Extract the (x, y) coordinate from the center of the cell holding the provided text.  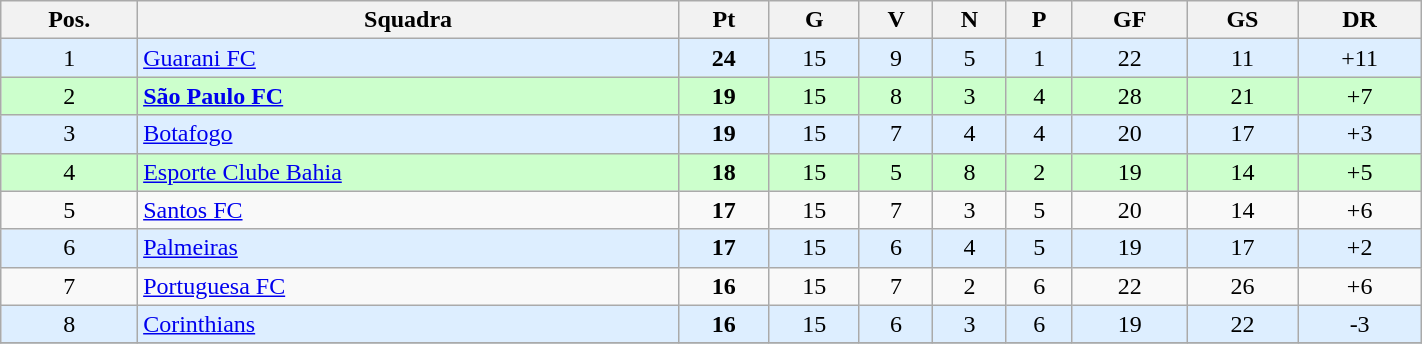
Guarani FC (408, 58)
+3 (1360, 134)
Portuguesa FC (408, 286)
+2 (1360, 248)
Esporte Clube Bahia (408, 172)
+11 (1360, 58)
Palmeiras (408, 248)
24 (724, 58)
GF (1130, 20)
DR (1360, 20)
18 (724, 172)
V (896, 20)
Botafogo (408, 134)
-3 (1360, 324)
11 (1242, 58)
Santos FC (408, 210)
São Paulo FC (408, 96)
21 (1242, 96)
P (1039, 20)
Squadra (408, 20)
Pos. (70, 20)
Pt (724, 20)
N (970, 20)
GS (1242, 20)
+7 (1360, 96)
+5 (1360, 172)
26 (1242, 286)
G (814, 20)
28 (1130, 96)
9 (896, 58)
Corinthians (408, 324)
